Find where the given text appears and provide that cell's center as [x, y] coordinate. 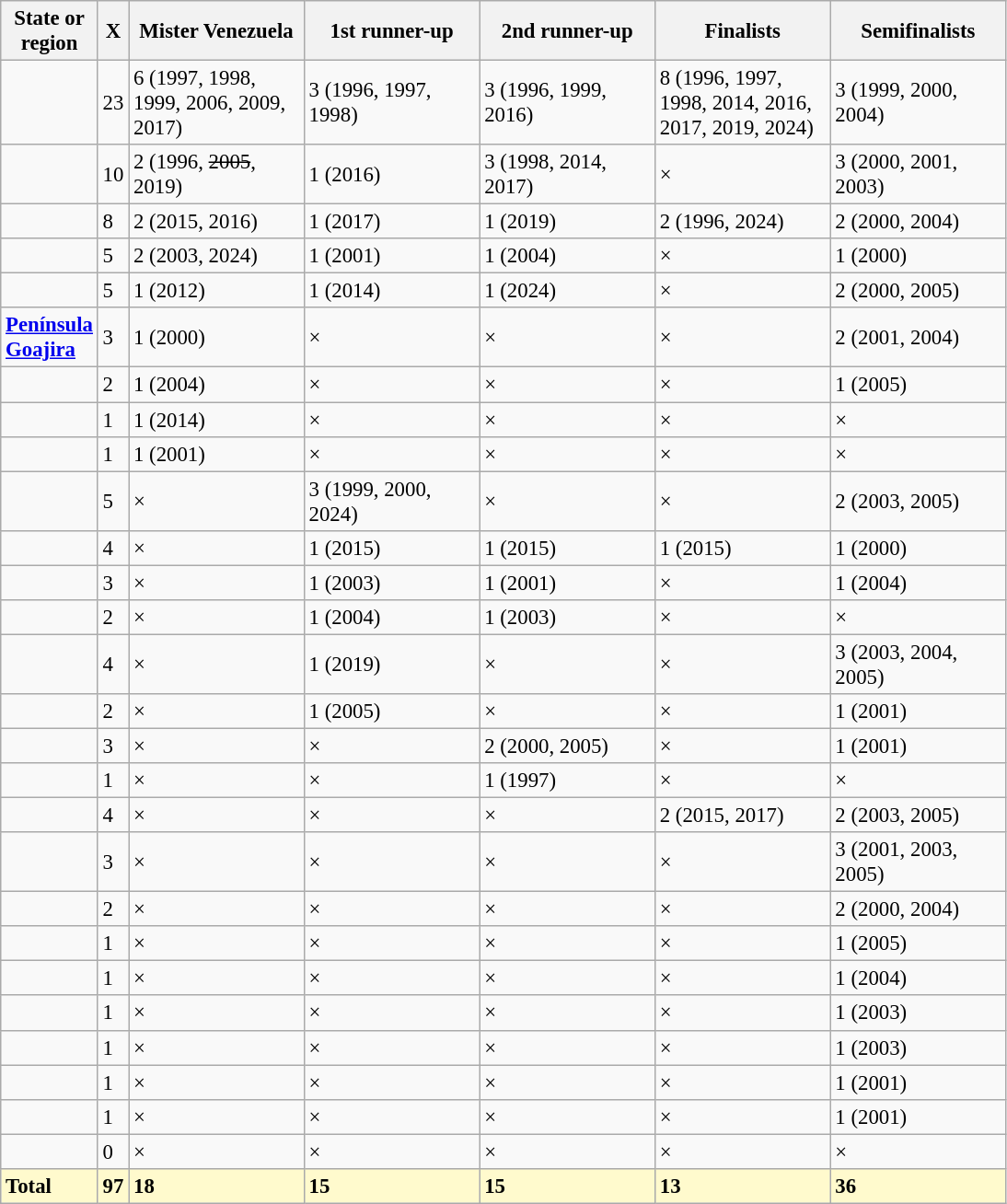
3 (1996, 1999, 2016) [567, 103]
3 (1999, 2000, 2024) [392, 501]
3 (1999, 2000, 2004) [919, 103]
3 (2003, 2004, 2005) [919, 665]
Finalists [742, 31]
Total [50, 1187]
10 [112, 175]
Mister Venezuela [217, 31]
8 (1996, 1997, 1998, 2014, 2016, 2017, 2019, 2024) [742, 103]
13 [742, 1187]
1st runner-up [392, 31]
1 (2012) [217, 291]
36 [919, 1187]
2 (1996, 2024) [742, 222]
2nd runner-up [567, 31]
Península Goajira [50, 337]
2 (2003, 2024) [217, 256]
3 (2000, 2001, 2003) [919, 175]
23 [112, 103]
97 [112, 1187]
2 (2015, 2016) [217, 222]
X [112, 31]
1 (2017) [392, 222]
2 (2015, 2017) [742, 816]
18 [217, 1187]
State or region [50, 31]
3 (1996, 1997, 1998) [392, 103]
1 (2024) [567, 291]
3 (1998, 2014, 2017) [567, 175]
2 (2001, 2004) [919, 337]
1 (1997) [567, 781]
2 (1996, 2005, 2019) [217, 175]
8 [112, 222]
Semifinalists [919, 31]
1 (2016) [392, 175]
0 [112, 1152]
3 (2001, 2003, 2005) [919, 862]
6 (1997, 1998, 1999, 2006, 2009, 2017) [217, 103]
